Output the [X, Y] coordinate of the center of the cell containing the given text.  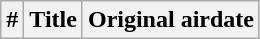
Title [54, 20]
# [12, 20]
Original airdate [170, 20]
